Capture the cell that displays the provided text and extract its [X, Y] central coordinate. 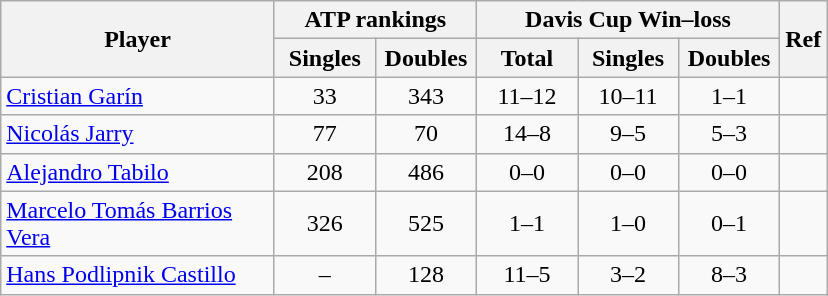
ATP rankings [375, 20]
Ref [804, 39]
10–11 [628, 96]
33 [324, 96]
343 [426, 96]
77 [324, 134]
11–12 [526, 96]
Player [138, 39]
Alejandro Tabilo [138, 172]
11–5 [526, 275]
– [324, 275]
Nicolás Jarry [138, 134]
1–0 [628, 224]
Marcelo Tomás Barrios Vera [138, 224]
128 [426, 275]
Hans Podlipnik Castillo [138, 275]
326 [324, 224]
486 [426, 172]
525 [426, 224]
Cristian Garín [138, 96]
8–3 [730, 275]
208 [324, 172]
0–1 [730, 224]
Total [526, 58]
9–5 [628, 134]
3–2 [628, 275]
14–8 [526, 134]
Davis Cup Win–loss [628, 20]
70 [426, 134]
5–3 [730, 134]
